From the cell containing the given text, extract its center point as [x, y] coordinate. 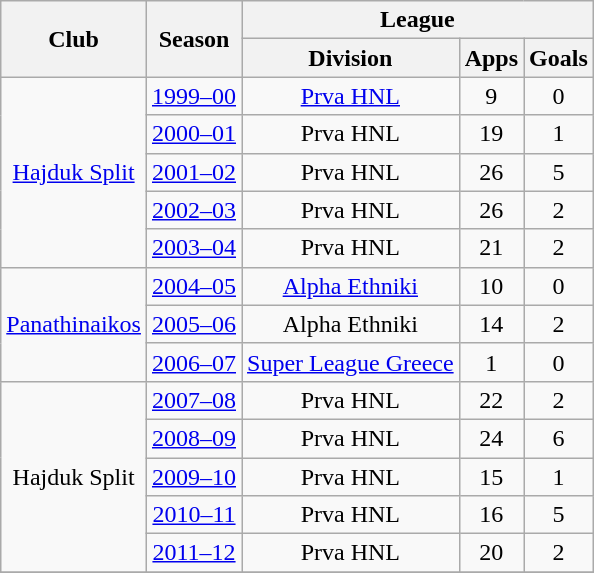
2009–10 [194, 477]
2001–02 [194, 172]
22 [491, 400]
14 [491, 324]
6 [559, 438]
21 [491, 248]
2006–07 [194, 362]
2002–03 [194, 210]
Apps [491, 58]
2004–05 [194, 286]
2003–04 [194, 248]
Panathinaikos [74, 324]
Super League Greece [351, 362]
19 [491, 134]
2007–08 [194, 400]
24 [491, 438]
16 [491, 515]
2011–12 [194, 553]
Goals [559, 58]
15 [491, 477]
9 [491, 96]
2008–09 [194, 438]
2005–06 [194, 324]
Division [351, 58]
1999–00 [194, 96]
Season [194, 39]
League [418, 20]
2000–01 [194, 134]
Club [74, 39]
2010–11 [194, 515]
20 [491, 553]
10 [491, 286]
